Capture the cell that displays the provided text and extract its [x, y] central coordinate. 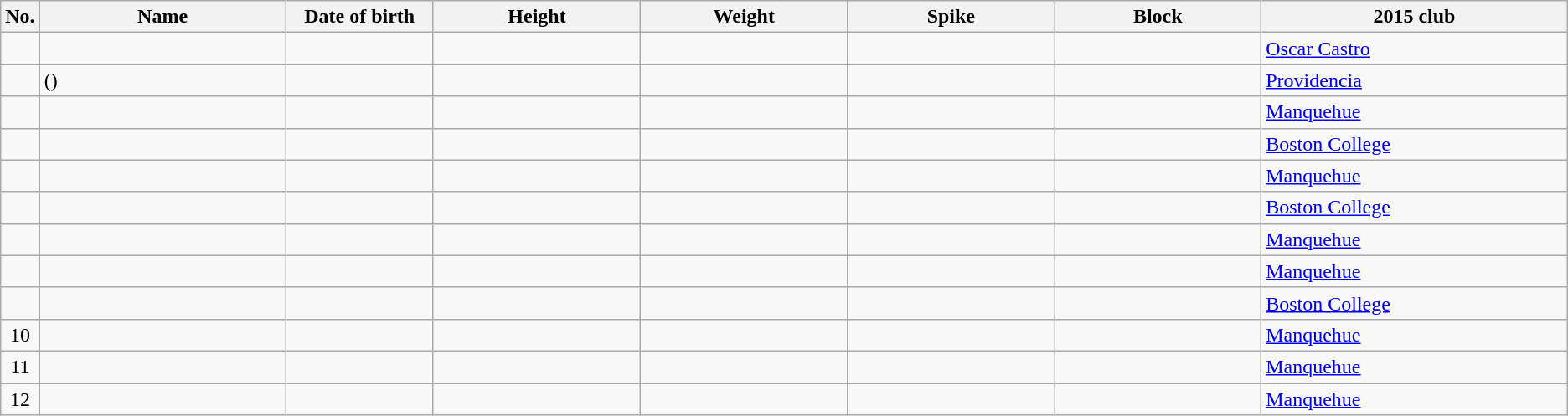
Date of birth [359, 17]
Block [1158, 17]
() [162, 80]
Spike [952, 17]
No. [20, 17]
10 [20, 335]
Weight [744, 17]
Oscar Castro [1415, 49]
11 [20, 367]
12 [20, 399]
2015 club [1415, 17]
Height [536, 17]
Providencia [1415, 80]
Name [162, 17]
